Pinpoint the cell where the given text exists, returning its (X, Y) midpoint coordinate. 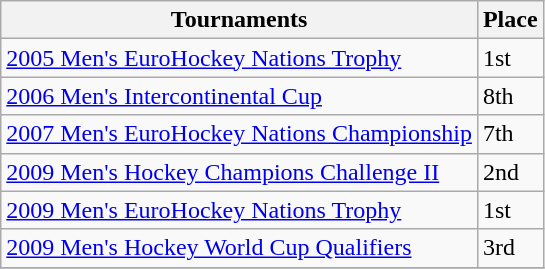
2009 Men's EuroHockey Nations Trophy (240, 210)
2005 Men's EuroHockey Nations Trophy (240, 58)
8th (510, 96)
2009 Men's Hockey Champions Challenge II (240, 172)
2nd (510, 172)
Tournaments (240, 20)
3rd (510, 248)
2009 Men's Hockey World Cup Qualifiers (240, 248)
7th (510, 134)
2006 Men's Intercontinental Cup (240, 96)
Place (510, 20)
2007 Men's EuroHockey Nations Championship (240, 134)
